Detect which cell encompasses the target text, then output its [X, Y] center coordinate. 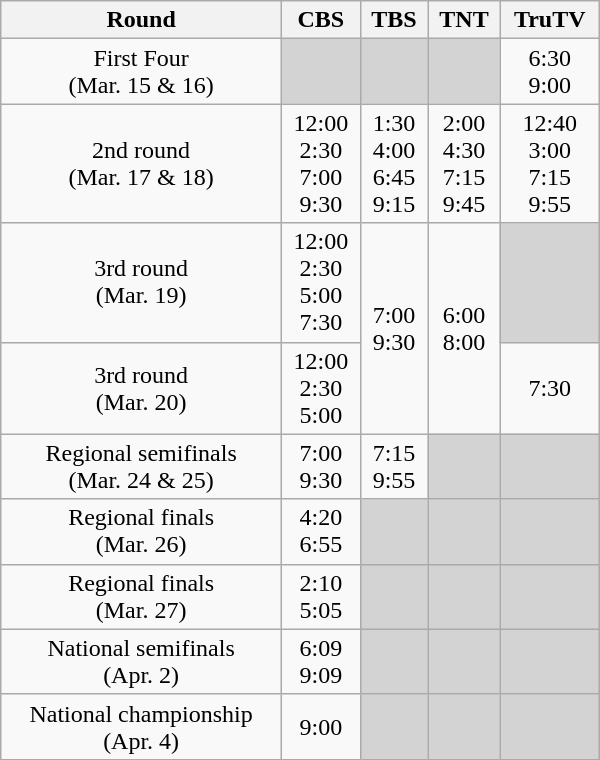
CBS [320, 20]
2nd round(Mar. 17 & 18) [142, 164]
7:30 [550, 388]
1:304:006:459:15 [394, 164]
TNT [464, 20]
12:002:305:00 [320, 388]
12:403:007:159:55 [550, 164]
7:159:55 [394, 466]
6:099:09 [320, 662]
12:002:307:009:30 [320, 164]
3rd round(Mar. 19) [142, 282]
2:105:05 [320, 596]
3rd round(Mar. 20) [142, 388]
TruTV [550, 20]
Round [142, 20]
Regional finals(Mar. 26) [142, 532]
2:004:307:159:45 [464, 164]
9:00 [320, 726]
6:309:00 [550, 72]
6:008:00 [464, 328]
National semifinals(Apr. 2) [142, 662]
12:002:305:007:30 [320, 282]
First Four(Mar. 15 & 16) [142, 72]
TBS [394, 20]
Regional semifinals(Mar. 24 & 25) [142, 466]
National championship(Apr. 4) [142, 726]
Regional finals(Mar. 27) [142, 596]
4:206:55 [320, 532]
